Provide the (X, Y) coordinate of the cell's center where the given text is located.  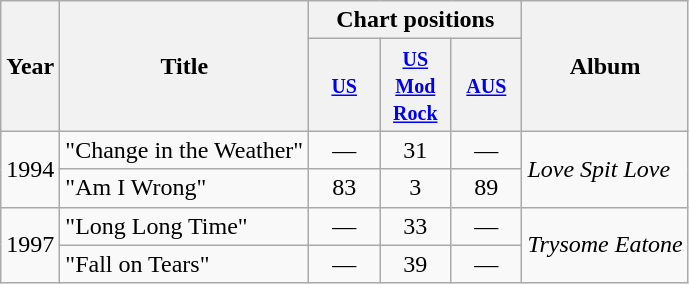
33 (416, 226)
US Mod Rock (416, 85)
Love Spit Love (605, 169)
3 (416, 188)
1997 (30, 245)
Year (30, 66)
Trysome Eatone (605, 245)
89 (486, 188)
"Am I Wrong" (184, 188)
83 (344, 188)
US (344, 85)
Album (605, 66)
"Fall on Tears" (184, 264)
"Long Long Time" (184, 226)
"Change in the Weather" (184, 150)
Title (184, 66)
39 (416, 264)
31 (416, 150)
1994 (30, 169)
Chart positions (416, 20)
AUS (486, 85)
